Capture the cell that displays the provided text and extract its [X, Y] central coordinate. 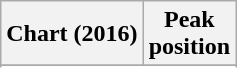
Peakposition [189, 34]
Chart (2016) [72, 34]
